Capture the cell that displays the provided text and extract its (x, y) central coordinate. 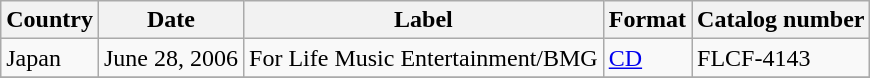
For Life Music Entertainment/BMG (424, 58)
Format (647, 20)
FLCF-4143 (781, 58)
CD (647, 58)
Country (50, 20)
Catalog number (781, 20)
Japan (50, 58)
Date (170, 20)
Label (424, 20)
June 28, 2006 (170, 58)
